Identify which cell holds the provided text, then report its [X, Y] central coordinate. 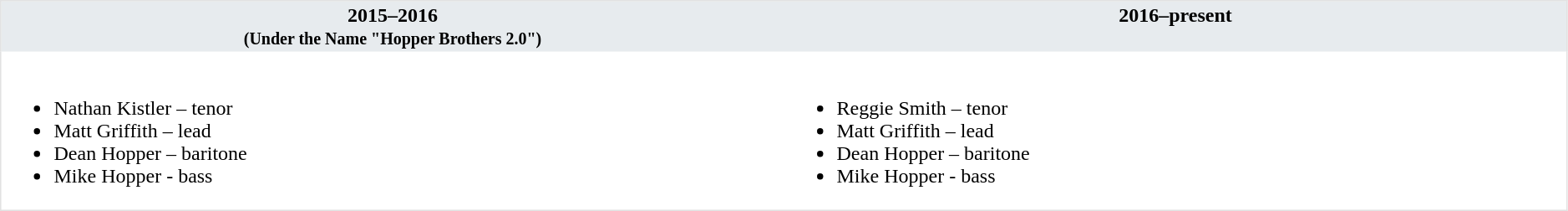
Reggie Smith – tenorMatt Griffith – leadDean Hopper – baritoneMike Hopper - bass [1176, 131]
2015–2016(Under the Name "Hopper Brothers 2.0") [393, 27]
Nathan Kistler – tenorMatt Griffith – leadDean Hopper – baritoneMike Hopper - bass [393, 131]
2016–present [1176, 27]
